Scan for the cell matching the given text and deliver its [x, y] coordinate at center. 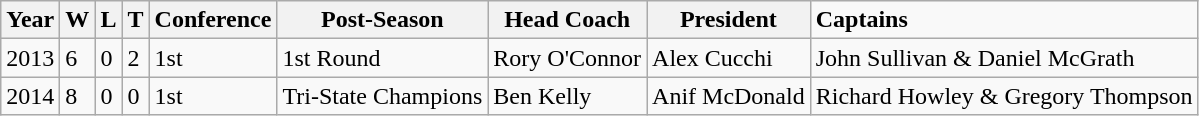
L [108, 20]
Year [30, 20]
Anif McDonald [729, 96]
T [136, 20]
Richard Howley & Gregory Thompson [1004, 96]
Captains [1004, 20]
2013 [30, 58]
Conference [213, 20]
Ben Kelly [568, 96]
Head Coach [568, 20]
Post-Season [382, 20]
2014 [30, 96]
6 [78, 58]
President [729, 20]
Alex Cucchi [729, 58]
1st Round [382, 58]
8 [78, 96]
W [78, 20]
Rory O'Connor [568, 58]
Tri-State Champions [382, 96]
2 [136, 58]
John Sullivan & Daniel McGrath [1004, 58]
